Detect which cell encompasses the target text, then output its (X, Y) center coordinate. 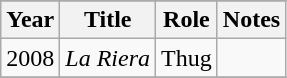
Title (108, 20)
2008 (30, 58)
Thug (187, 58)
La Riera (108, 58)
Notes (251, 20)
Role (187, 20)
Year (30, 20)
